Return [X, Y] of the center of cell containing provided text 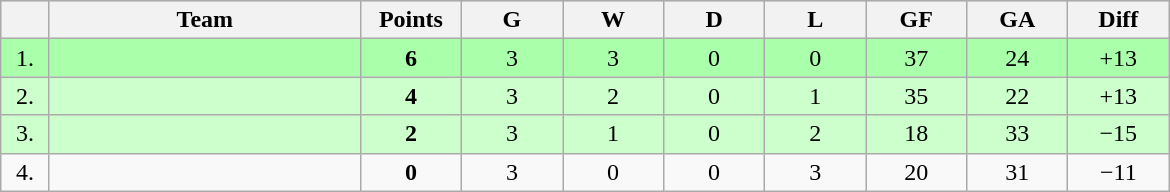
22 [1018, 96]
4. [26, 172]
6 [410, 58]
37 [916, 58]
31 [1018, 172]
G [512, 20]
−11 [1118, 172]
W [612, 20]
33 [1018, 134]
L [816, 20]
−15 [1118, 134]
2. [26, 96]
24 [1018, 58]
Points [410, 20]
Diff [1118, 20]
GA [1018, 20]
20 [916, 172]
Team [204, 20]
GF [916, 20]
4 [410, 96]
18 [916, 134]
D [714, 20]
1. [26, 58]
35 [916, 96]
3. [26, 134]
